Return [x, y] of the center of cell containing provided text 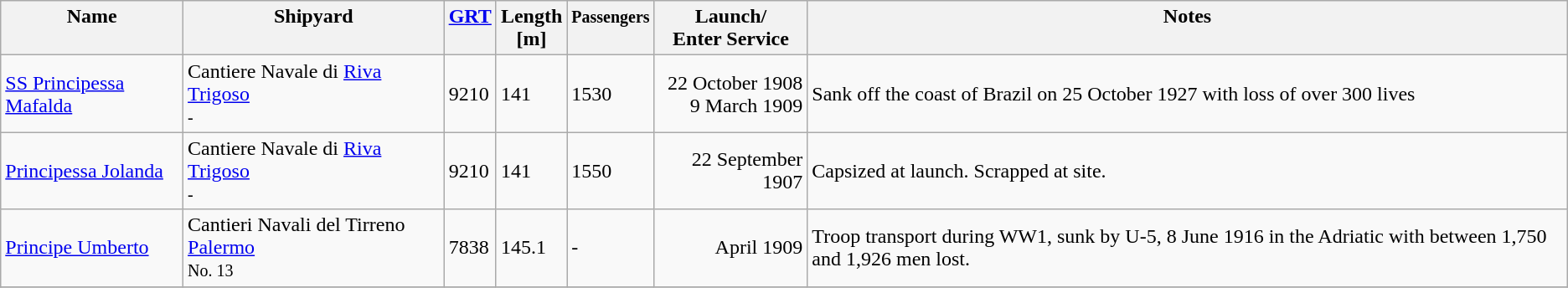
Sank off the coast of Brazil on 25 October 1927 with loss of over 300 lives [1188, 94]
Principe Umberto [92, 248]
Principessa Jolanda [92, 171]
Shipyard [314, 28]
1550 [611, 171]
Capsized at launch. Scrapped at site. [1188, 171]
Troop transport during WW1, sunk by U-5, 8 June 1916 in the Adriatic with between 1,750 and 1,926 men lost. [1188, 248]
7838 [470, 248]
Passengers [611, 28]
145.1 [531, 248]
1530 [611, 94]
Length[m] [531, 28]
22 October 19089 March 1909 [730, 94]
- [611, 248]
GRT [470, 28]
Launch/ Enter Service [730, 28]
Name [92, 28]
Cantieri Navali del Tirreno Palermo No. 13 [314, 248]
Notes [1188, 28]
April 1909 [730, 248]
22 September 1907 [730, 171]
SS Principessa Mafalda [92, 94]
